Capture the cell that displays the provided text and extract its [x, y] central coordinate. 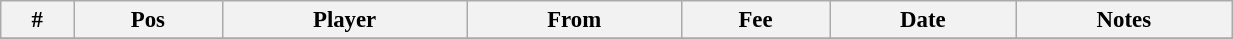
Notes [1124, 20]
Fee [755, 20]
Date [923, 20]
Player [344, 20]
# [38, 20]
From [574, 20]
Pos [148, 20]
